Determine the [x, y] coordinate at the center of the cell enclosing the given text.  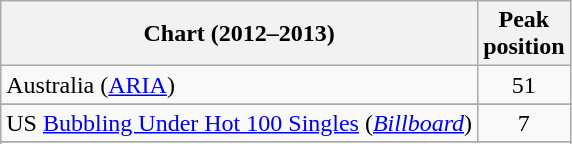
51 [524, 85]
7 [524, 123]
Chart (2012–2013) [240, 34]
US Bubbling Under Hot 100 Singles (Billboard) [240, 123]
Peakposition [524, 34]
Australia (ARIA) [240, 85]
